Find where the given text appears and provide that cell's center as (x, y) coordinate. 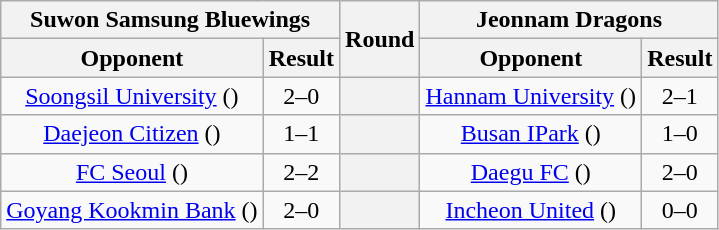
Daegu FC () (531, 172)
Suwon Samsung Bluewings (170, 20)
1–1 (301, 134)
Round (380, 39)
Incheon United () (531, 210)
Daejeon Citizen () (132, 134)
1–0 (680, 134)
Goyang Kookmin Bank () (132, 210)
2–1 (680, 96)
0–0 (680, 210)
Hannam University () (531, 96)
FC Seoul () (132, 172)
Soongsil University () (132, 96)
2–2 (301, 172)
Busan IPark () (531, 134)
Jeonnam Dragons (569, 20)
